From the cell containing the given text, extract its center point as [x, y] coordinate. 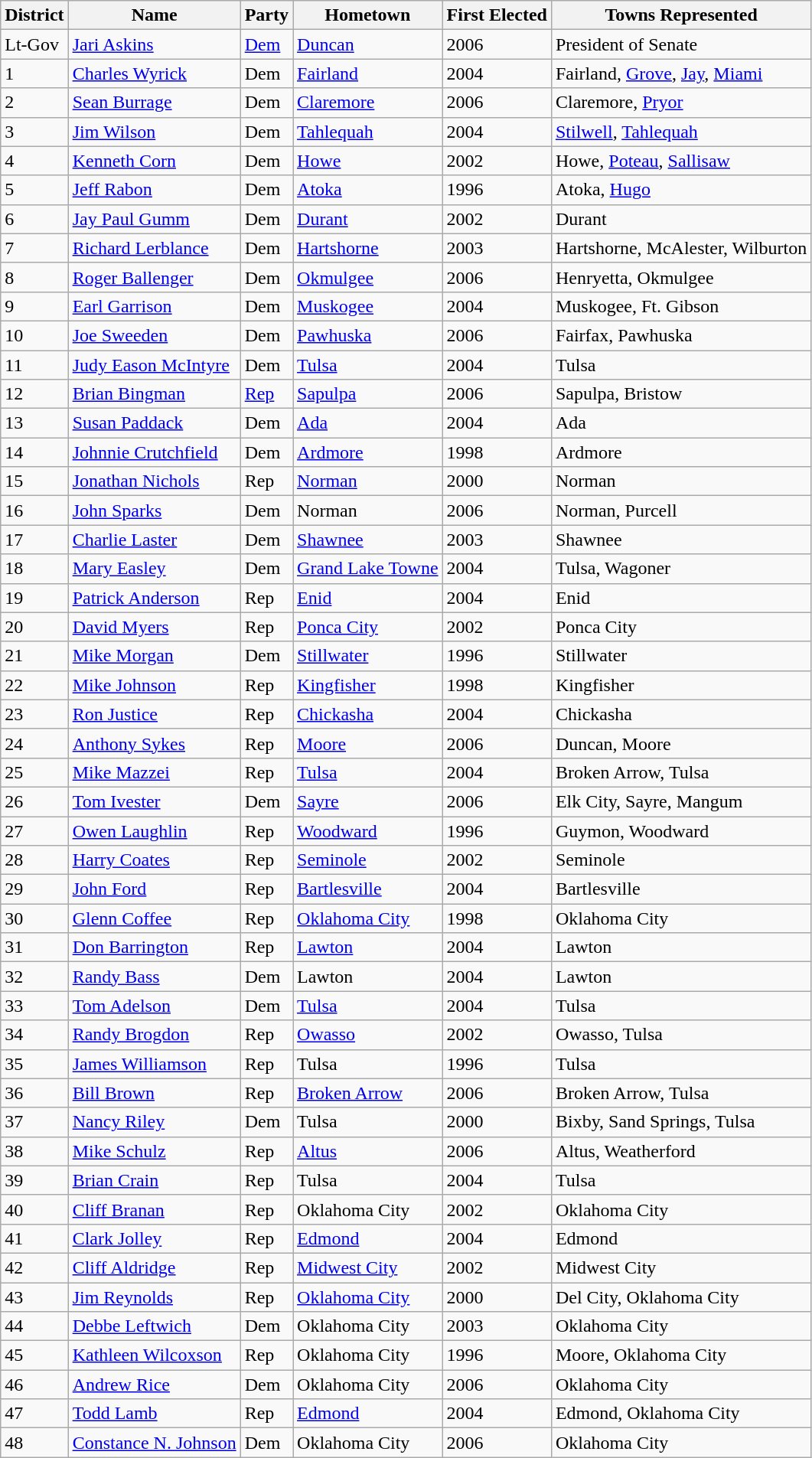
Earl Garrison [155, 306]
Mike Morgan [155, 656]
Patrick Anderson [155, 598]
35 [34, 1064]
44 [34, 1326]
Jari Askins [155, 44]
Richard Lerblance [155, 248]
47 [34, 1414]
27 [34, 830]
31 [34, 948]
Nancy Riley [155, 1122]
Sapulpa, Bristow [681, 394]
34 [34, 1035]
Johnnie Crutchfield [155, 452]
Jay Paul Gumm [155, 219]
8 [34, 277]
Clark Jolley [155, 1238]
Henryetta, Okmulgee [681, 277]
14 [34, 452]
Don Barrington [155, 948]
Hometown [368, 15]
Claremore, Pryor [681, 103]
46 [34, 1385]
40 [34, 1209]
22 [34, 685]
20 [34, 627]
Duncan, Moore [681, 743]
Fairfax, Pawhuska [681, 335]
24 [34, 743]
Ron Justice [155, 714]
President of Senate [681, 44]
37 [34, 1122]
Harry Coates [155, 860]
Sapulpa [368, 394]
Edmond, Oklahoma City [681, 1414]
Brian Crain [155, 1180]
First Elected [497, 15]
32 [34, 977]
48 [34, 1443]
Brian Bingman [155, 394]
Okmulgee [368, 277]
3 [34, 132]
Randy Bass [155, 977]
Hartshorne [368, 248]
7 [34, 248]
1 [34, 73]
Debbe Leftwich [155, 1326]
23 [34, 714]
43 [34, 1297]
Moore, Oklahoma City [681, 1355]
36 [34, 1093]
Atoka [368, 190]
16 [34, 510]
Stilwell, Tahlequah [681, 132]
Bill Brown [155, 1093]
30 [34, 918]
Bixby, Sand Springs, Tulsa [681, 1122]
18 [34, 569]
James Williamson [155, 1064]
Joe Sweeden [155, 335]
Susan Paddack [155, 423]
17 [34, 540]
39 [34, 1180]
38 [34, 1151]
Tom Ivester [155, 801]
Jonathan Nichols [155, 481]
Fairland [368, 73]
Randy Brogdon [155, 1035]
Owen Laughlin [155, 830]
Fairland, Grove, Jay, Miami [681, 73]
Kathleen Wilcoxson [155, 1355]
42 [34, 1267]
Elk City, Sayre, Mangum [681, 801]
Claremore [368, 103]
Altus, Weatherford [681, 1151]
Mike Mazzei [155, 772]
Mary Easley [155, 569]
Kenneth Corn [155, 161]
10 [34, 335]
Party [266, 15]
33 [34, 1006]
Cliff Aldridge [155, 1267]
13 [34, 423]
Constance N. Johnson [155, 1443]
19 [34, 598]
45 [34, 1355]
Woodward [368, 830]
41 [34, 1238]
Owasso [368, 1035]
5 [34, 190]
4 [34, 161]
28 [34, 860]
21 [34, 656]
Towns Represented [681, 15]
Broken Arrow [368, 1093]
9 [34, 306]
David Myers [155, 627]
Mike Johnson [155, 685]
Charles Wyrick [155, 73]
Atoka, Hugo [681, 190]
2 [34, 103]
Jim Reynolds [155, 1297]
Guymon, Woodward [681, 830]
Grand Lake Towne [368, 569]
Glenn Coffee [155, 918]
Roger Ballenger [155, 277]
15 [34, 481]
Norman, Purcell [681, 510]
Andrew Rice [155, 1385]
Duncan [368, 44]
Jeff Rabon [155, 190]
Cliff Branan [155, 1209]
Anthony Sykes [155, 743]
Tulsa, Wagoner [681, 569]
Todd Lamb [155, 1414]
Del City, Oklahoma City [681, 1297]
Altus [368, 1151]
Sayre [368, 801]
Muskogee [368, 306]
John Sparks [155, 510]
John Ford [155, 889]
Muskogee, Ft. Gibson [681, 306]
Charlie Laster [155, 540]
Pawhuska [368, 335]
Judy Eason McIntyre [155, 365]
Moore [368, 743]
District [34, 15]
26 [34, 801]
Sean Burrage [155, 103]
Name [155, 15]
6 [34, 219]
Tahlequah [368, 132]
Jim Wilson [155, 132]
Owasso, Tulsa [681, 1035]
11 [34, 365]
Lt-Gov [34, 44]
Howe [368, 161]
Tom Adelson [155, 1006]
25 [34, 772]
29 [34, 889]
12 [34, 394]
Howe, Poteau, Sallisaw [681, 161]
Mike Schulz [155, 1151]
Hartshorne, McAlester, Wilburton [681, 248]
